Extract the [x, y] coordinate from the center of the cell holding the provided text.  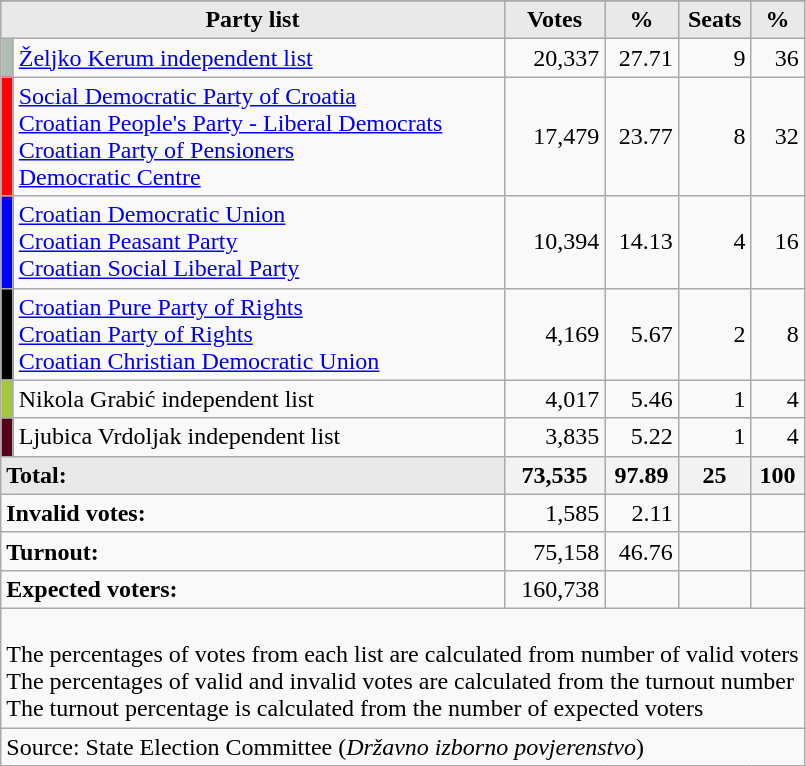
32 [778, 136]
14.13 [642, 242]
Invalid votes: [252, 513]
9 [714, 58]
10,394 [554, 242]
2 [714, 334]
27.71 [642, 58]
1,585 [554, 513]
Seats [714, 20]
20,337 [554, 58]
4,017 [554, 399]
25 [714, 475]
160,738 [554, 589]
2.11 [642, 513]
Social Democratic Party of Croatia Croatian People's Party - Liberal Democrats Croatian Party of Pensioners Democratic Centre [258, 136]
Source: State Election Committee (Državno izborno povjerenstvo) [402, 747]
Expected voters: [252, 589]
36 [778, 58]
5.67 [642, 334]
16 [778, 242]
Nikola Grabić independent list [258, 399]
97.89 [642, 475]
46.76 [642, 551]
4,169 [554, 334]
Votes [554, 20]
Party list [252, 20]
Croatian Pure Party of Rights Croatian Party of Rights Croatian Christian Democratic Union [258, 334]
5.22 [642, 437]
Željko Kerum independent list [258, 58]
5.46 [642, 399]
17,479 [554, 136]
23.77 [642, 136]
75,158 [554, 551]
Turnout: [252, 551]
3,835 [554, 437]
73,535 [554, 475]
Total: [252, 475]
Ljubica Vrdoljak independent list [258, 437]
100 [778, 475]
Croatian Democratic Union Croatian Peasant Party Croatian Social Liberal Party [258, 242]
